Determine the (X, Y) coordinate at the center of the cell enclosing the given text.  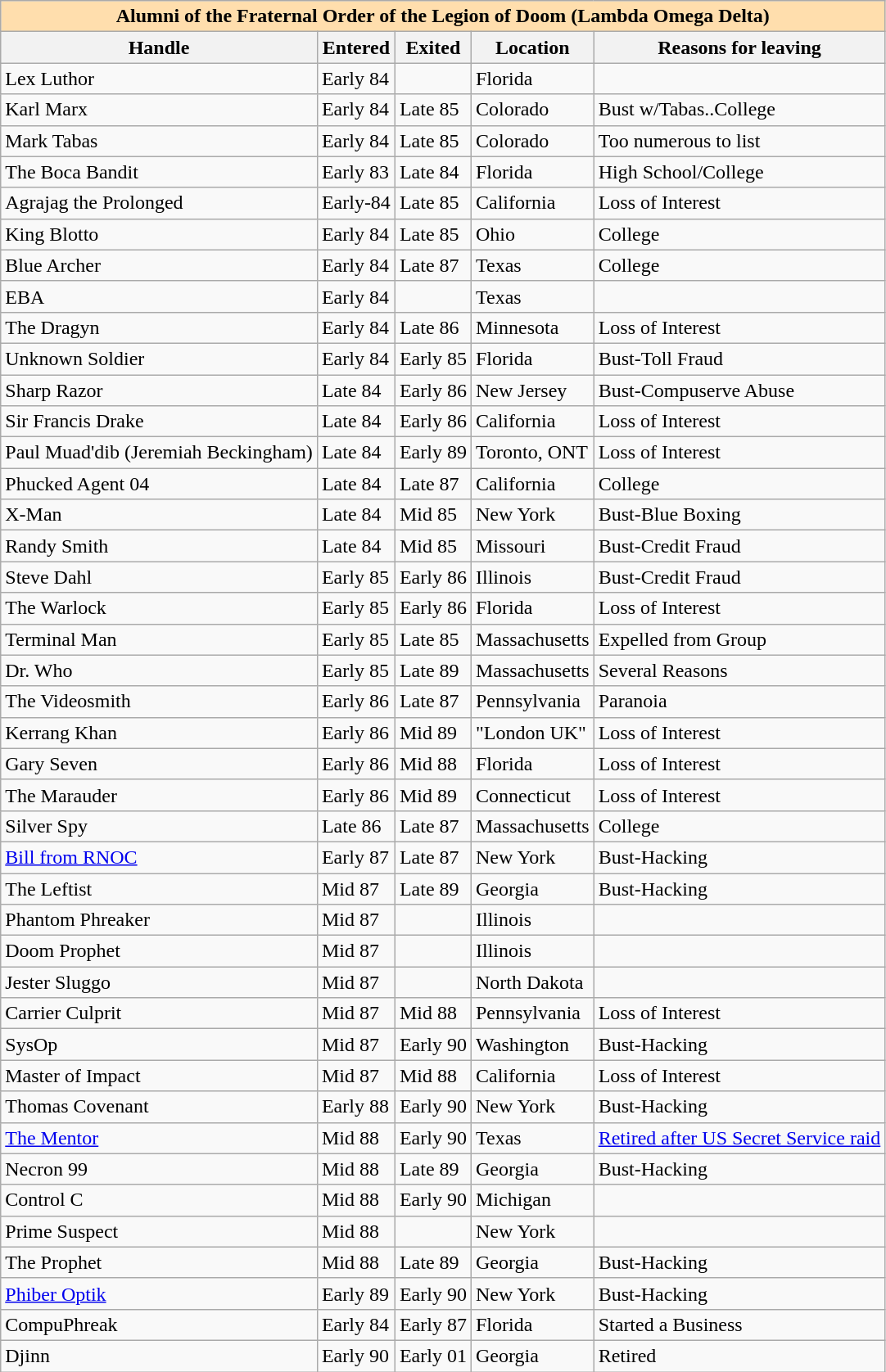
The Leftist (159, 888)
Jester Sluggo (159, 982)
Silver Spy (159, 826)
Kerrang Khan (159, 733)
"London UK" (532, 733)
The Dragyn (159, 327)
Bill from RNOC (159, 857)
Bust-Compuserve Abuse (739, 390)
Doom Prophet (159, 951)
Too numerous to list (739, 141)
Bust-Toll Fraud (739, 359)
Prime Suspect (159, 1231)
Early 88 (355, 1107)
Necron 99 (159, 1169)
SysOp (159, 1045)
Early 83 (355, 172)
Early 01 (432, 1356)
Bust-Blue Boxing (739, 515)
The Prophet (159, 1262)
Connecticut (532, 795)
Sir Francis Drake (159, 422)
Terminal Man (159, 639)
Control C (159, 1200)
North Dakota (532, 982)
Phucked Agent 04 (159, 484)
Early-84 (355, 203)
X-Man (159, 515)
Randy Smith (159, 546)
Started a Business (739, 1325)
Paranoia (739, 702)
New Jersey (532, 390)
Unknown Soldier (159, 359)
Karl Marx (159, 110)
The Marauder (159, 795)
Djinn (159, 1356)
Exited (432, 47)
Missouri (532, 546)
Location (532, 47)
Agrajag the Prolonged (159, 203)
Expelled from Group (739, 639)
Toronto, ONT (532, 453)
Phantom Phreaker (159, 920)
Washington (532, 1045)
CompuPhreak (159, 1325)
Paul Muad'dib (Jeremiah Beckingham) (159, 453)
Carrier Culprit (159, 1013)
Blue Archer (159, 265)
The Videosmith (159, 702)
The Warlock (159, 608)
Alumni of the Fraternal Order of the Legion of Doom (Lambda Omega Delta) (443, 16)
Several Reasons (739, 670)
Ohio (532, 234)
Phiber Optik (159, 1293)
The Mentor (159, 1138)
Thomas Covenant (159, 1107)
The Boca Bandit (159, 172)
Sharp Razor (159, 390)
High School/College (739, 172)
Steve Dahl (159, 577)
Minnesota (532, 327)
Gary Seven (159, 764)
Reasons for leaving (739, 47)
Retired after US Secret Service raid (739, 1138)
Entered (355, 47)
Lex Luthor (159, 79)
Master of Impact (159, 1076)
Retired (739, 1356)
Bust w/Tabas..College (739, 110)
EBA (159, 296)
Dr. Who (159, 670)
King Blotto (159, 234)
Mark Tabas (159, 141)
Michigan (532, 1200)
Handle (159, 47)
